Search for the cell housing the specified text and yield its (x, y) center coordinate. 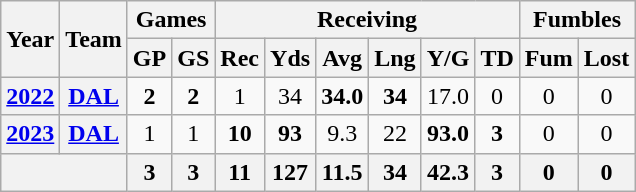
2023 (30, 134)
Rec (240, 58)
11 (240, 172)
Year (30, 39)
TD (497, 58)
93.0 (448, 134)
11.5 (342, 172)
Team (94, 39)
34.0 (342, 96)
127 (290, 172)
2022 (30, 96)
9.3 (342, 134)
22 (395, 134)
GP (149, 58)
Receiving (367, 20)
Avg (342, 58)
Lost (606, 58)
Fum (548, 58)
Yds (290, 58)
Fumbles (576, 20)
GS (194, 58)
10 (240, 134)
Y/G (448, 58)
Games (170, 20)
Lng (395, 58)
42.3 (448, 172)
17.0 (448, 96)
93 (290, 134)
